Search for the cell housing the specified text and yield its [x, y] center coordinate. 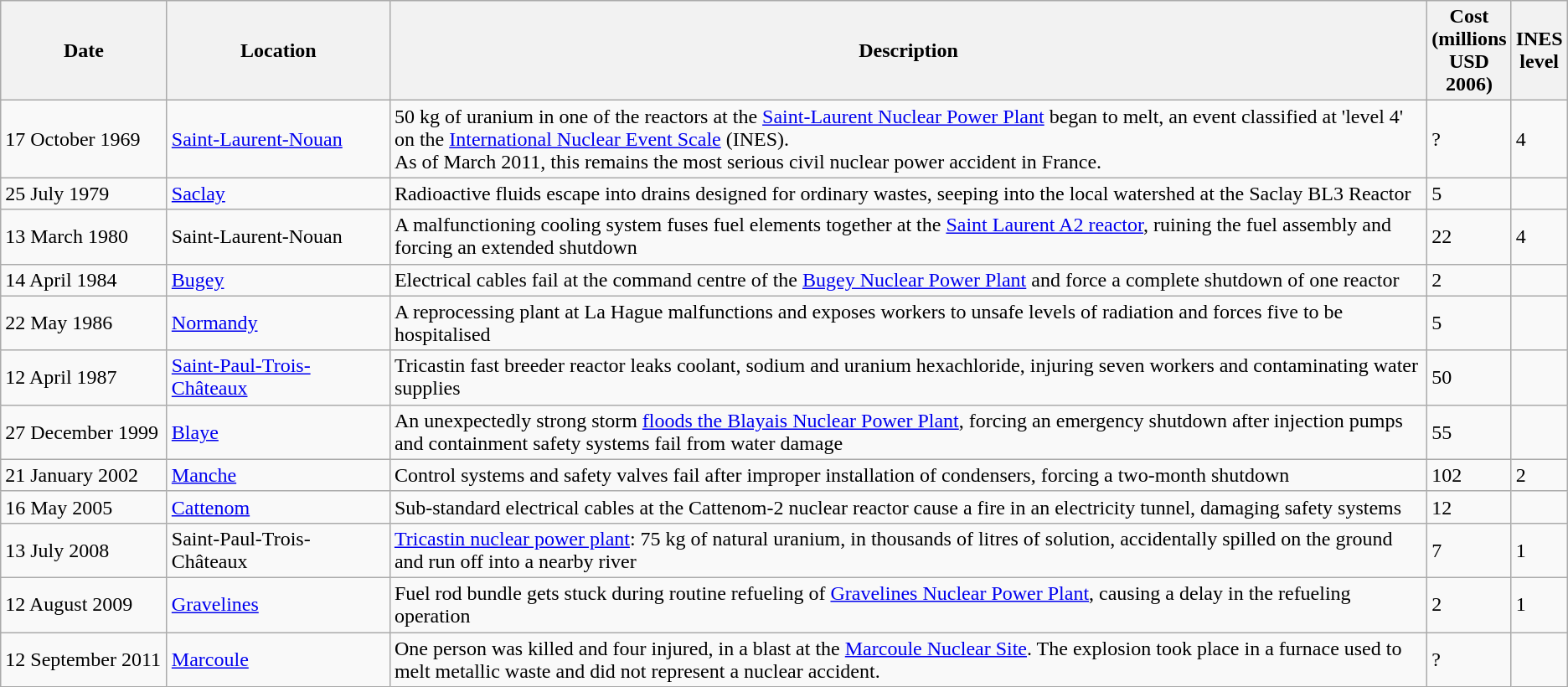
Location [278, 50]
27 December 1999 [84, 432]
16 May 2005 [84, 507]
Manche [278, 475]
INESlevel [1540, 50]
Date [84, 50]
Gravelines [278, 605]
22 [1469, 236]
Normandy [278, 323]
17 October 1969 [84, 139]
Radioactive fluids escape into drains designed for ordinary wastes, seeping into the local watershed at the Saclay BL3 Reactor [908, 194]
12 September 2011 [84, 659]
12 [1469, 507]
12 August 2009 [84, 605]
Tricastin fast breeder reactor leaks coolant, sodium and uranium hexachloride, injuring seven workers and contaminating water supplies [908, 377]
50 [1469, 377]
7 [1469, 550]
Bugey [278, 280]
Control systems and safety valves fail after improper installation of condensers, forcing a two-month shutdown [908, 475]
22 May 1986 [84, 323]
Electrical cables fail at the command centre of the Bugey Nuclear Power Plant and force a complete shutdown of one reactor [908, 280]
21 January 2002 [84, 475]
25 July 1979 [84, 194]
Cattenom [278, 507]
14 April 1984 [84, 280]
55 [1469, 432]
Blaye [278, 432]
13 July 2008 [84, 550]
Description [908, 50]
12 April 1987 [84, 377]
Cost(millionsUSD2006) [1469, 50]
Sub-standard electrical cables at the Cattenom-2 nuclear reactor cause a fire in an electricity tunnel, damaging safety systems [908, 507]
102 [1469, 475]
Fuel rod bundle gets stuck during routine refueling of Gravelines Nuclear Power Plant, causing a delay in the refueling operation [908, 605]
A reprocessing plant at La Hague malfunctions and exposes workers to unsafe levels of radiation and forces five to be hospitalised [908, 323]
Saclay [278, 194]
Marcoule [278, 659]
13 March 1980 [84, 236]
